Locate the cell with the specified text and output its (X, Y) center coordinate. 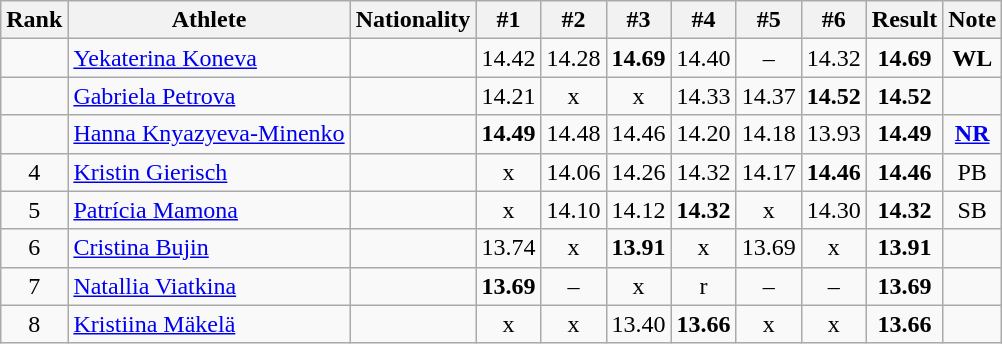
14.48 (574, 134)
Patrícia Mamona (209, 210)
14.17 (768, 172)
14.06 (574, 172)
14.20 (704, 134)
#3 (638, 20)
Gabriela Petrova (209, 96)
14.10 (574, 210)
#1 (508, 20)
6 (34, 248)
#4 (704, 20)
WL (972, 58)
Natallia Viatkina (209, 286)
14.26 (638, 172)
8 (34, 324)
14.28 (574, 58)
Kristin Gierisch (209, 172)
4 (34, 172)
Result (904, 20)
r (704, 286)
14.12 (638, 210)
14.37 (768, 96)
14.33 (704, 96)
14.42 (508, 58)
Nationality (413, 20)
13.40 (638, 324)
Kristiina Mäkelä (209, 324)
Rank (34, 20)
Hanna Knyazyeva-Minenko (209, 134)
SB (972, 210)
#6 (834, 20)
Athlete (209, 20)
#2 (574, 20)
Note (972, 20)
NR (972, 134)
14.18 (768, 134)
14.21 (508, 96)
7 (34, 286)
13.93 (834, 134)
Cristina Bujin (209, 248)
PB (972, 172)
13.74 (508, 248)
#5 (768, 20)
14.40 (704, 58)
5 (34, 210)
Yekaterina Koneva (209, 58)
14.30 (834, 210)
